From the cell containing the given text, extract its center point as (x, y) coordinate. 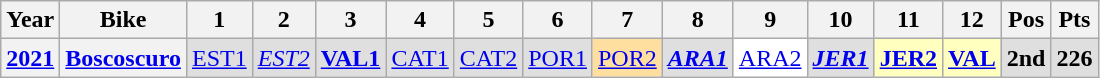
VAL (972, 58)
6 (558, 20)
1 (219, 20)
3 (350, 20)
5 (488, 20)
Bike (124, 20)
POR1 (558, 58)
Boscoscuro (124, 58)
226 (1074, 58)
ARA2 (770, 58)
CAT2 (488, 58)
EST2 (284, 58)
4 (420, 20)
Year (30, 20)
2nd (1026, 58)
10 (840, 20)
Pts (1074, 20)
12 (972, 20)
9 (770, 20)
Pos (1026, 20)
JER2 (908, 58)
JER1 (840, 58)
EST1 (219, 58)
VAL1 (350, 58)
7 (627, 20)
CAT1 (420, 58)
ARA1 (698, 58)
2 (284, 20)
11 (908, 20)
2021 (30, 58)
8 (698, 20)
POR2 (627, 58)
